Return the (x, y) coordinate for the center point of the cell that contains the specified text.  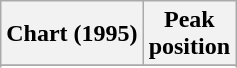
Peakposition (189, 34)
Chart (1995) (72, 34)
